Provide the (X, Y) coordinate of the cell's center where the given text is located.  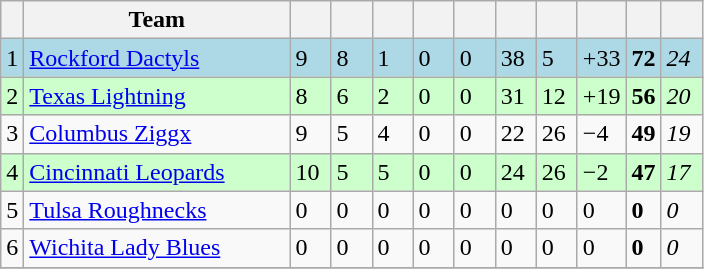
−4 (602, 134)
20 (682, 96)
Team (157, 20)
19 (682, 134)
+19 (602, 96)
Tulsa Roughnecks (157, 210)
38 (516, 58)
22 (516, 134)
3 (12, 134)
47 (644, 172)
31 (516, 96)
Columbus Ziggx (157, 134)
10 (310, 172)
Wichita Lady Blues (157, 248)
−2 (602, 172)
17 (682, 172)
72 (644, 58)
12 (556, 96)
Rockford Dactyls (157, 58)
Cincinnati Leopards (157, 172)
49 (644, 134)
+33 (602, 58)
56 (644, 96)
Texas Lightning (157, 96)
